Locate the cell with the specified text and output its [X, Y] center coordinate. 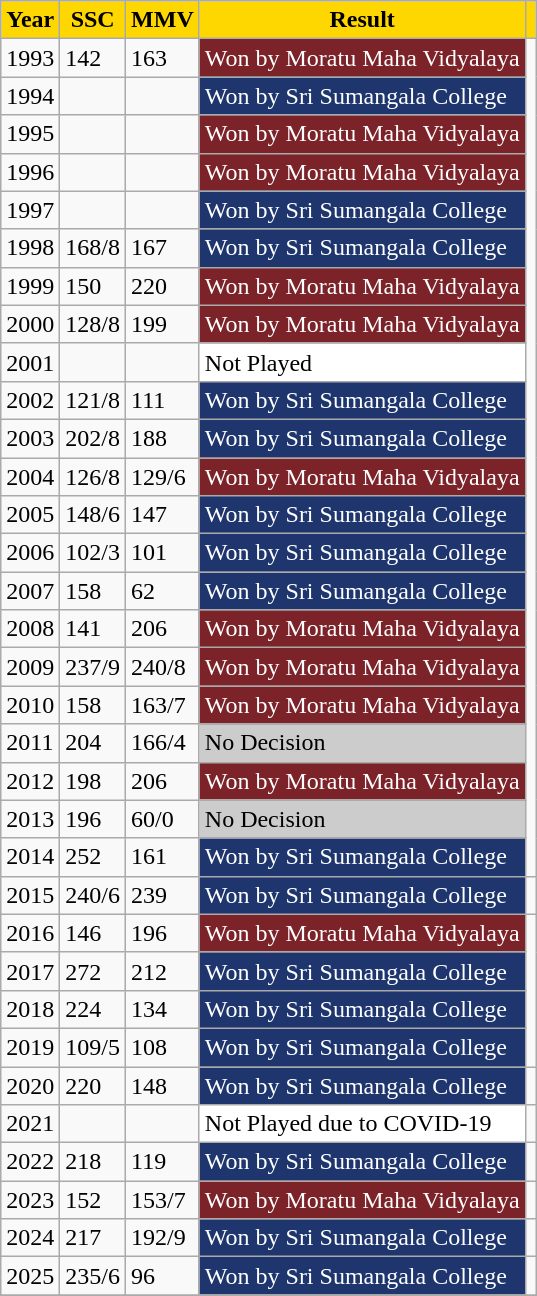
108 [163, 1047]
129/6 [163, 477]
202/8 [93, 438]
2016 [30, 933]
1999 [30, 286]
Year [30, 20]
240/8 [163, 667]
152 [93, 1200]
163 [163, 58]
2011 [30, 743]
2021 [30, 1124]
2005 [30, 515]
Not Played [362, 362]
119 [163, 1162]
1997 [30, 210]
2010 [30, 705]
2018 [30, 1009]
2004 [30, 477]
102/3 [93, 553]
252 [93, 857]
163/7 [163, 705]
2008 [30, 629]
Result [362, 20]
204 [93, 743]
111 [163, 400]
SSC [93, 20]
62 [163, 591]
198 [93, 781]
2020 [30, 1085]
1995 [30, 134]
235/6 [93, 1276]
240/6 [93, 895]
153/7 [163, 1200]
239 [163, 895]
60/0 [163, 819]
146 [93, 933]
2009 [30, 667]
128/8 [93, 324]
192/9 [163, 1238]
2002 [30, 400]
147 [163, 515]
224 [93, 1009]
2012 [30, 781]
2022 [30, 1162]
199 [163, 324]
1998 [30, 248]
2000 [30, 324]
161 [163, 857]
167 [163, 248]
2007 [30, 591]
237/9 [93, 667]
2023 [30, 1200]
217 [93, 1238]
121/8 [93, 400]
126/8 [93, 477]
142 [93, 58]
1996 [30, 172]
188 [163, 438]
148 [163, 1085]
Not Played due to COVID-19 [362, 1124]
109/5 [93, 1047]
134 [163, 1009]
2014 [30, 857]
2003 [30, 438]
2015 [30, 895]
218 [93, 1162]
2025 [30, 1276]
MMV [163, 20]
2019 [30, 1047]
150 [93, 286]
148/6 [93, 515]
141 [93, 629]
2017 [30, 971]
2013 [30, 819]
2001 [30, 362]
2006 [30, 553]
96 [163, 1276]
2024 [30, 1238]
272 [93, 971]
1994 [30, 96]
1993 [30, 58]
212 [163, 971]
101 [163, 553]
168/8 [93, 248]
166/4 [163, 743]
